Locate the cell with the specified text and output its [x, y] center coordinate. 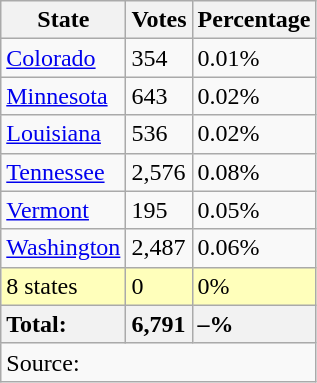
0% [254, 286]
195 [159, 210]
354 [159, 58]
Percentage [254, 20]
8 states [64, 286]
–% [254, 324]
0.05% [254, 210]
Votes [159, 20]
0.06% [254, 248]
Minnesota [64, 96]
0.08% [254, 172]
0 [159, 286]
2,487 [159, 248]
Vermont [64, 210]
536 [159, 134]
2,576 [159, 172]
State [64, 20]
Colorado [64, 58]
Total: [64, 324]
Source: [158, 362]
6,791 [159, 324]
Louisiana [64, 134]
0.01% [254, 58]
Washington [64, 248]
Tennessee [64, 172]
643 [159, 96]
